Scan for the cell matching the given text and deliver its [x, y] coordinate at center. 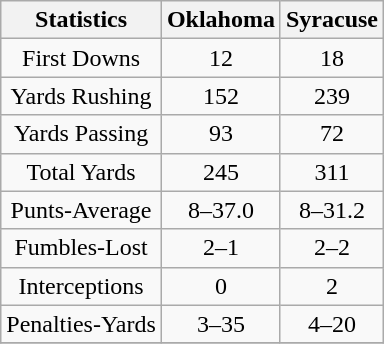
8–37.0 [220, 210]
93 [220, 134]
Total Yards [82, 172]
Yards Rushing [82, 96]
3–35 [220, 324]
First Downs [82, 58]
2 [332, 286]
Statistics [82, 20]
Interceptions [82, 286]
Fumbles-Lost [82, 248]
18 [332, 58]
239 [332, 96]
8–31.2 [332, 210]
Syracuse [332, 20]
152 [220, 96]
4–20 [332, 324]
Punts-Average [82, 210]
Yards Passing [82, 134]
Penalties-Yards [82, 324]
0 [220, 286]
245 [220, 172]
2–1 [220, 248]
12 [220, 58]
Oklahoma [220, 20]
72 [332, 134]
2–2 [332, 248]
311 [332, 172]
